Identify which cell holds the provided text, then report its (X, Y) central coordinate. 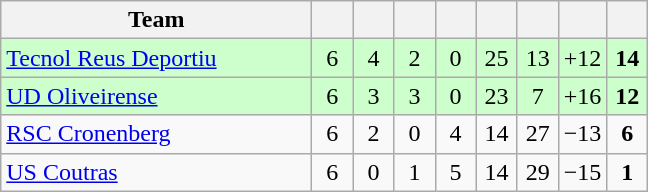
29 (538, 172)
Tecnol Reus Deportiu (156, 58)
RSC Cronenberg (156, 134)
+12 (582, 58)
7 (538, 96)
−13 (582, 134)
25 (496, 58)
US Coutras (156, 172)
−15 (582, 172)
Team (156, 20)
13 (538, 58)
5 (456, 172)
UD Oliveirense (156, 96)
23 (496, 96)
27 (538, 134)
+16 (582, 96)
12 (628, 96)
